From the cell containing the given text, extract its center point as [X, Y] coordinate. 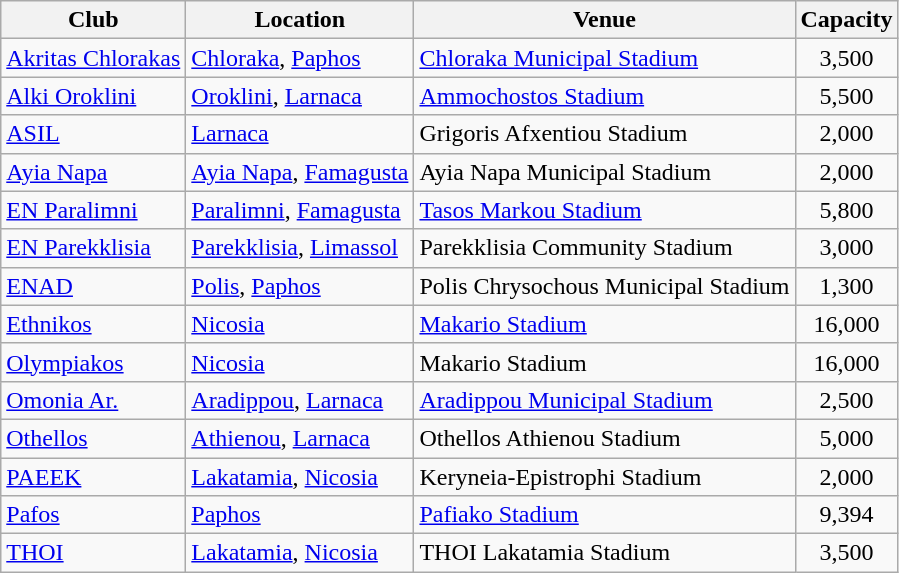
5,000 [846, 438]
5,500 [846, 96]
ENAD [94, 286]
1,300 [846, 286]
PAEEK [94, 477]
Paralimni, Famagusta [300, 210]
5,800 [846, 210]
Ammochostos Stadium [604, 96]
Aradippou Municipal Stadium [604, 400]
THOI [94, 553]
Location [300, 20]
EN Parekklisia [94, 248]
Ayia Napa Municipal Stadium [604, 172]
Athienou, Larnaca [300, 438]
Tasos Markou Stadium [604, 210]
Parekklisia, Limassol [300, 248]
Aradippou, Larnaca [300, 400]
Parekklisia Community Stadium [604, 248]
Alki Oroklini [94, 96]
Paphos [300, 515]
Oroklini, Larnaca [300, 96]
3,000 [846, 248]
Ayia Napa [94, 172]
Chloraka Municipal Stadium [604, 58]
Omonia Ar. [94, 400]
Ethnikos [94, 324]
Pafiako Stadium [604, 515]
Polis, Paphos [300, 286]
9,394 [846, 515]
Club [94, 20]
Larnaca [300, 134]
Ayia Napa, Famagusta [300, 172]
Olympiakos [94, 362]
Akritas Chlorakas [94, 58]
THOI Lakatamia Stadium [604, 553]
ASIL [94, 134]
Capacity [846, 20]
2,500 [846, 400]
Othellos Athienou Stadium [604, 438]
Venue [604, 20]
Keryneia-Epistrophi Stadium [604, 477]
Grigoris Afxentiou Stadium [604, 134]
EN Paralimni [94, 210]
Pafos [94, 515]
Chloraka, Paphos [300, 58]
Polis Chrysochous Municipal Stadium [604, 286]
Othellos [94, 438]
